Return the [X, Y] coordinate for the center point of the cell that contains the specified text.  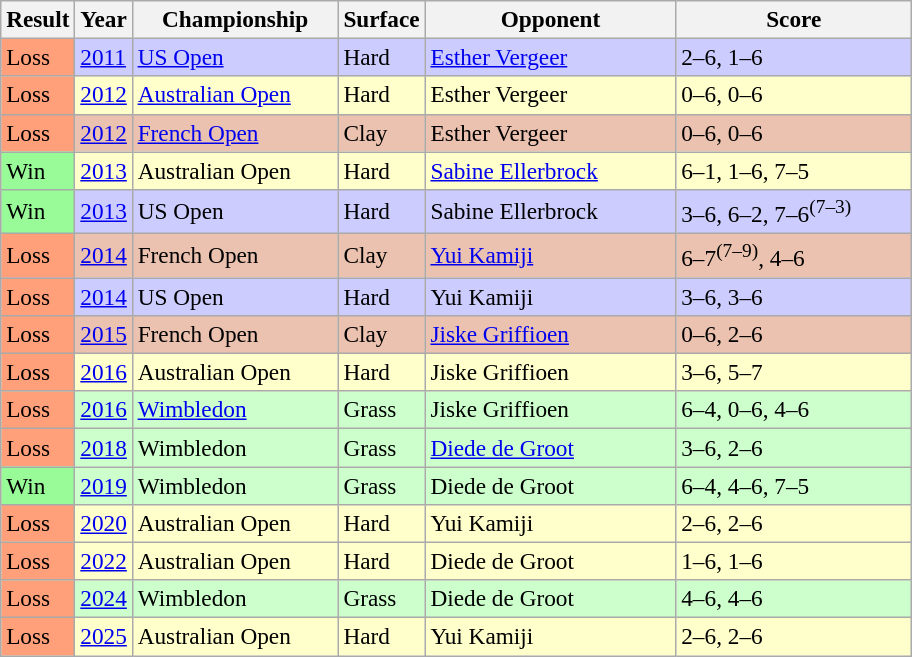
2015 [104, 334]
Opponent [550, 19]
3–6, 6–2, 7–6(7–3) [794, 211]
6–4, 0–6, 4–6 [794, 410]
6–1, 1–6, 7–5 [794, 170]
1–6, 1–6 [794, 561]
Championship [235, 19]
4–6, 4–6 [794, 599]
Score [794, 19]
2018 [104, 447]
Result [38, 19]
0–6, 2–6 [794, 334]
2–6, 1–6 [794, 57]
2022 [104, 561]
Surface [382, 19]
3–6, 2–6 [794, 447]
2025 [104, 636]
6–4, 4–6, 7–5 [794, 485]
2011 [104, 57]
2024 [104, 599]
2019 [104, 485]
6–7(7–9), 4–6 [794, 255]
2020 [104, 523]
Year [104, 19]
3–6, 5–7 [794, 372]
3–6, 3–6 [794, 296]
